Scan for the cell matching the given text and deliver its (X, Y) coordinate at center. 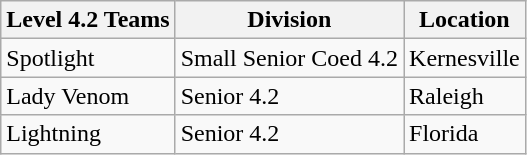
Small Senior Coed 4.2 (289, 58)
Spotlight (88, 58)
Division (289, 20)
Florida (465, 134)
Level 4.2 Teams (88, 20)
Lightning (88, 134)
Lady Venom (88, 96)
Raleigh (465, 96)
Location (465, 20)
Kernesville (465, 58)
